For the text-containing cell, return its midpoint in (X, Y) coordinate format. 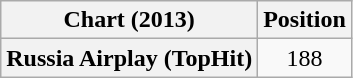
Chart (2013) (130, 20)
Position (305, 20)
Russia Airplay (TopHit) (130, 58)
188 (305, 58)
